Return (X, Y) of the center of cell containing provided text 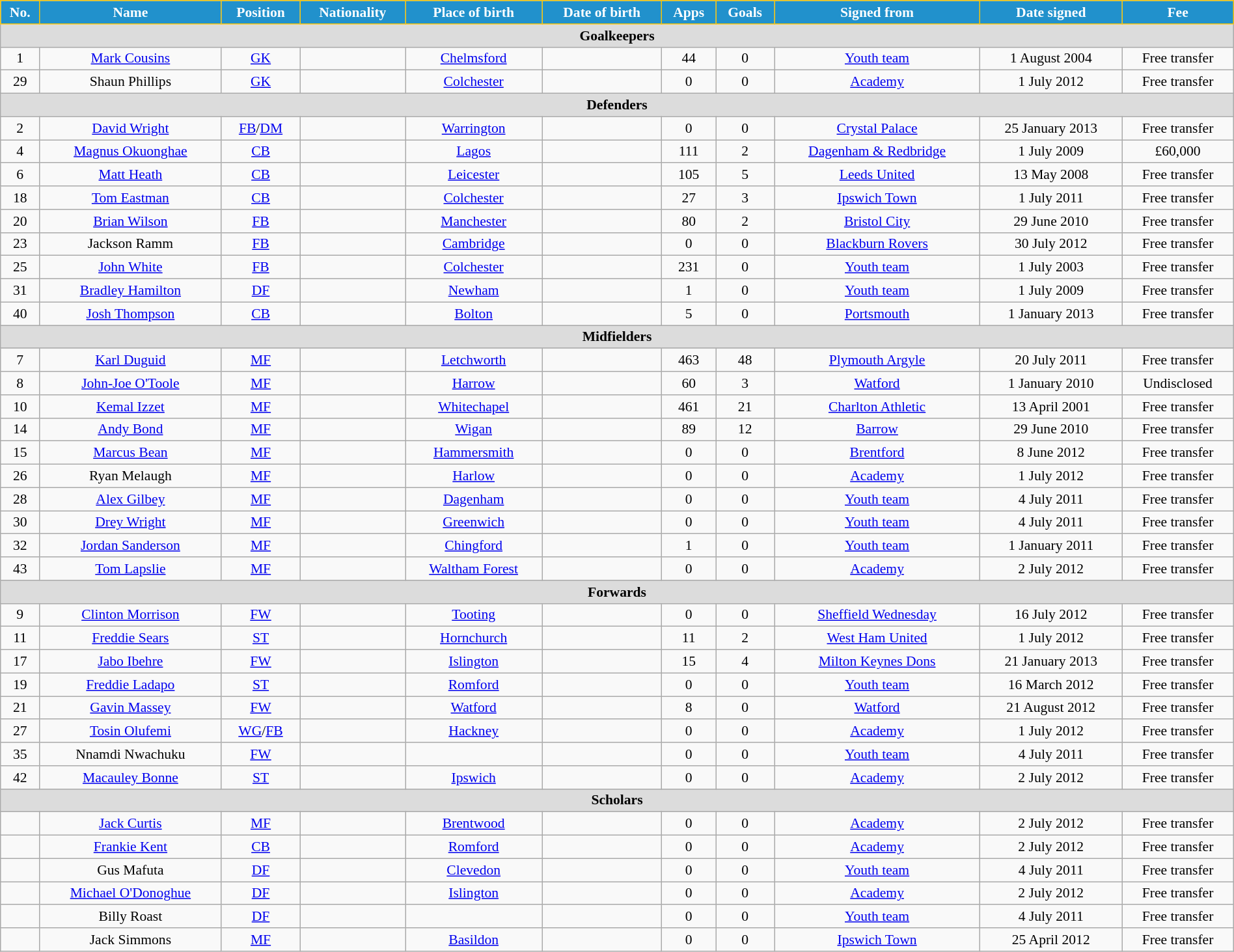
FB/DM (260, 128)
Portsmouth (877, 314)
Charlton Athletic (877, 407)
Kemal Izzet (131, 407)
Billy Roast (131, 917)
89 (689, 429)
21 January 2013 (1051, 662)
Macauley Bonne (131, 778)
Midfielders (617, 337)
29 (20, 82)
Bristol City (877, 221)
16 July 2012 (1051, 615)
Hornchurch (474, 638)
20 July 2011 (1051, 360)
Newham (474, 291)
32 (20, 546)
Dagenham (474, 499)
Forwards (617, 592)
Andy Bond (131, 429)
Tosin Olufemi (131, 731)
Clinton Morrison (131, 615)
10 (20, 407)
Cambridge (474, 244)
Clevedon (474, 870)
Ryan Melaugh (131, 476)
Position (260, 12)
John White (131, 267)
Scholars (617, 800)
Name (131, 12)
Date of birth (602, 12)
Letchworth (474, 360)
16 March 2012 (1051, 685)
6 (20, 175)
26 (20, 476)
Milton Keynes Dons (877, 662)
No. (20, 12)
1 January 2010 (1051, 383)
1 January 2011 (1051, 546)
West Ham United (877, 638)
28 (20, 499)
Jack Simmons (131, 940)
23 (20, 244)
Michael O'Donoghue (131, 893)
Jordan Sanderson (131, 546)
Brian Wilson (131, 221)
Jabo Ibehre (131, 662)
20 (20, 221)
Hackney (474, 731)
Tom Eastman (131, 198)
Alex Gilbey (131, 499)
Harlow (474, 476)
25 January 2013 (1051, 128)
Chingford (474, 546)
42 (20, 778)
14 (20, 429)
9 (20, 615)
Plymouth Argyle (877, 360)
Crystal Palace (877, 128)
Date signed (1051, 12)
Brentford (877, 453)
1 July 2011 (1051, 198)
Lagos (474, 152)
Gavin Massey (131, 708)
WG/FB (260, 731)
30 July 2012 (1051, 244)
Karl Duguid (131, 360)
Fee (1178, 12)
Goalkeepers (617, 36)
Jackson Ramm (131, 244)
7 (20, 360)
Warrington (474, 128)
1 July 2003 (1051, 267)
31 (20, 291)
80 (689, 221)
25 April 2012 (1051, 940)
60 (689, 383)
40 (20, 314)
Undisclosed (1178, 383)
Mark Cousins (131, 59)
£60,000 (1178, 152)
Blackburn Rovers (877, 244)
Manchester (474, 221)
Hammersmith (474, 453)
Gus Mafuta (131, 870)
Bradley Hamilton (131, 291)
8 June 2012 (1051, 453)
Apps (689, 12)
13 April 2001 (1051, 407)
John-Joe O'Toole (131, 383)
Sheffield Wednesday (877, 615)
19 (20, 685)
13 May 2008 (1051, 175)
30 (20, 523)
Whitechapel (474, 407)
Leicester (474, 175)
111 (689, 152)
1 August 2004 (1051, 59)
43 (20, 569)
Harrow (474, 383)
17 (20, 662)
Josh Thompson (131, 314)
Matt Heath (131, 175)
Basildon (474, 940)
12 (745, 429)
Dagenham & Redbridge (877, 152)
35 (20, 754)
231 (689, 267)
Defenders (617, 105)
18 (20, 198)
25 (20, 267)
Bolton (474, 314)
Tooting (474, 615)
Magnus Okuonghae (131, 152)
Signed from (877, 12)
461 (689, 407)
Goals (745, 12)
Drey Wright (131, 523)
48 (745, 360)
Wigan (474, 429)
Leeds United (877, 175)
Frankie Kent (131, 847)
Nationality (353, 12)
21 August 2012 (1051, 708)
44 (689, 59)
Barrow (877, 429)
Nnamdi Nwachuku (131, 754)
Waltham Forest (474, 569)
Chelmsford (474, 59)
Brentwood (474, 824)
Tom Lapslie (131, 569)
David Wright (131, 128)
Shaun Phillips (131, 82)
Greenwich (474, 523)
463 (689, 360)
Place of birth (474, 12)
1 January 2013 (1051, 314)
Freddie Ladapo (131, 685)
Ipswich (474, 778)
Freddie Sears (131, 638)
Marcus Bean (131, 453)
105 (689, 175)
Jack Curtis (131, 824)
